Detect which cell encompasses the target text, then output its [X, Y] center coordinate. 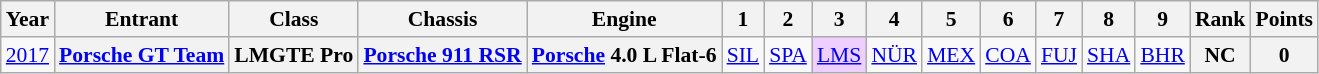
NÜR [894, 55]
Porsche GT Team [142, 55]
LMGTE Pro [294, 55]
FUJ [1059, 55]
1 [744, 19]
Class [294, 19]
MEX [951, 55]
9 [1162, 19]
SHA [1108, 55]
BHR [1162, 55]
0 [1284, 55]
7 [1059, 19]
Porsche 911 RSR [442, 55]
8 [1108, 19]
LMS [840, 55]
Entrant [142, 19]
Porsche 4.0 L Flat-6 [624, 55]
2017 [28, 55]
3 [840, 19]
2 [788, 19]
Engine [624, 19]
6 [1008, 19]
4 [894, 19]
Points [1284, 19]
SPA [788, 55]
NC [1220, 55]
Chassis [442, 19]
SIL [744, 55]
COA [1008, 55]
5 [951, 19]
Rank [1220, 19]
Year [28, 19]
